Return (X, Y) of the center of cell containing provided text 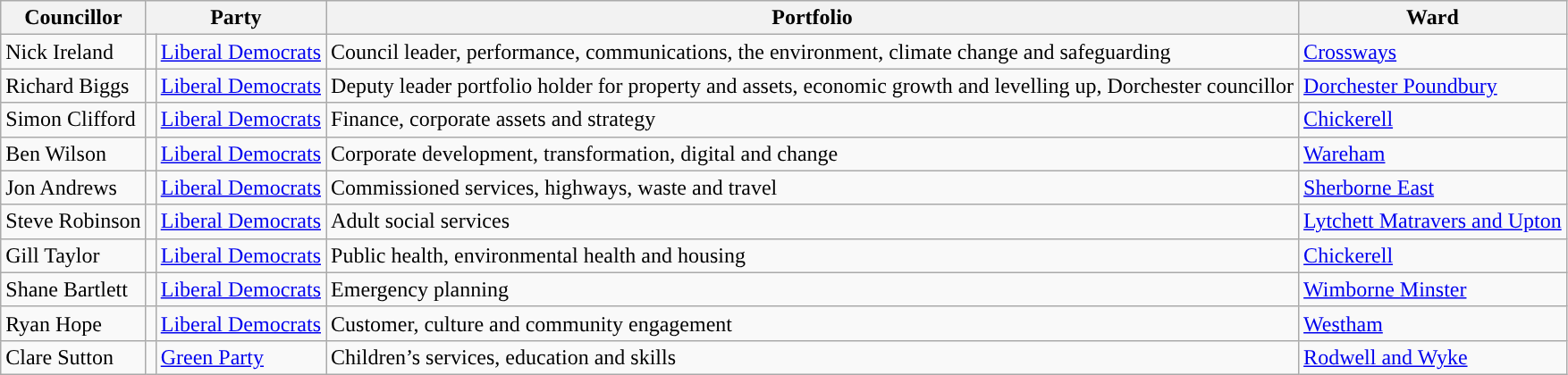
Gill Taylor (73, 255)
Ryan Hope (73, 323)
Councillor (73, 18)
Portfolio (813, 18)
Lytchett Matravers and Upton (1433, 221)
Finance, corporate assets and strategy (813, 120)
Commissioned services, highways, waste and travel (813, 187)
Public health, environmental health and housing (813, 255)
Children’s services, education and skills (813, 357)
Steve Robinson (73, 221)
Deputy leader portfolio holder for property and assets, economic growth and levelling up, Dorchester councillor (813, 86)
Jon Andrews (73, 187)
Customer, culture and community engagement (813, 323)
Wareham (1433, 154)
Emergency planning (813, 289)
Westham (1433, 323)
Party (236, 18)
Crossways (1433, 52)
Clare Sutton (73, 357)
Nick Ireland (73, 52)
Adult social services (813, 221)
Shane Bartlett (73, 289)
Ward (1433, 18)
Simon Clifford (73, 120)
Ben Wilson (73, 154)
Green Party (240, 357)
Wimborne Minster (1433, 289)
Rodwell and Wyke (1433, 357)
Dorchester Poundbury (1433, 86)
Council leader, performance, communications, the environment, climate change and safeguarding (813, 52)
Corporate development, transformation, digital and change (813, 154)
Sherborne East (1433, 187)
Richard Biggs (73, 86)
